Locate the cell with the specified text and output its [x, y] center coordinate. 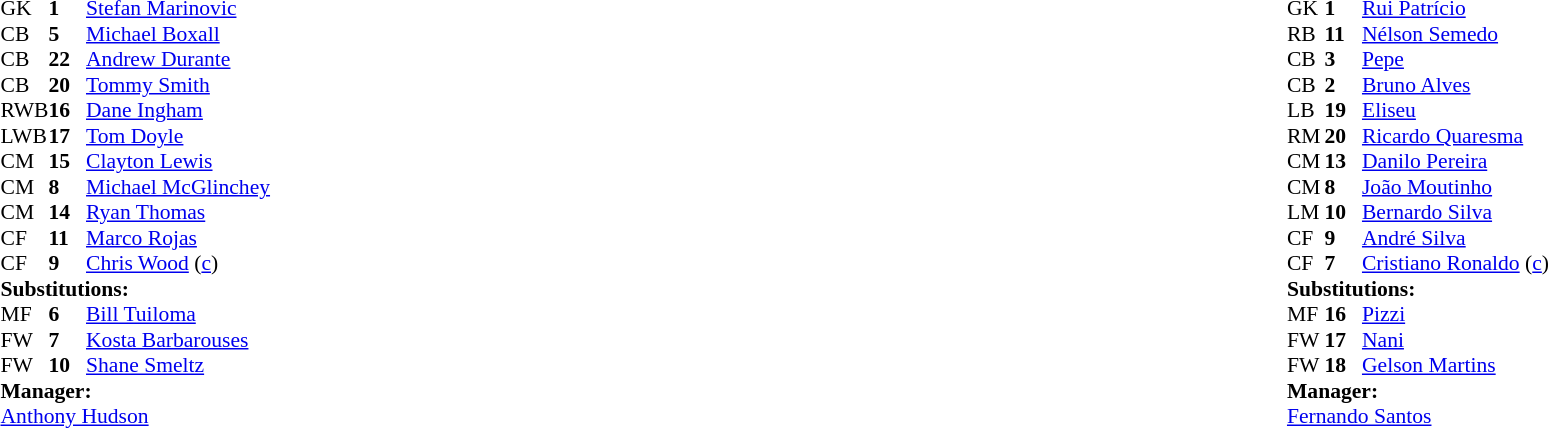
RB [1306, 34]
Andrew Durante [178, 59]
2 [1343, 85]
Shane Smeltz [178, 365]
22 [67, 59]
Tom Doyle [178, 136]
Ryan Thomas [178, 213]
6 [67, 315]
LM [1306, 213]
Michael McGlinchey [178, 187]
Michael Boxall [178, 34]
5 [67, 34]
Marco Rojas [178, 238]
13 [1343, 161]
Clayton Lewis [178, 161]
Manager: [135, 391]
14 [67, 213]
RWB [24, 111]
Kosta Barbarouses [178, 340]
15 [67, 161]
18 [1343, 365]
LB [1306, 111]
RM [1306, 136]
Chris Wood (c) [178, 263]
LWB [24, 136]
19 [1343, 111]
Tommy Smith [178, 85]
Substitutions: [135, 289]
Bill Tuiloma [178, 315]
3 [1343, 59]
Dane Ingham [178, 111]
